Pinpoint the cell where the given text exists, returning its [x, y] midpoint coordinate. 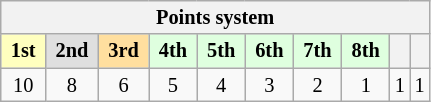
8 [72, 85]
6 [123, 85]
3 [269, 85]
2 [317, 85]
3rd [123, 51]
1st [24, 51]
2nd [72, 51]
10 [24, 85]
6th [269, 51]
4 [221, 85]
4th [173, 51]
7th [317, 51]
Points system [216, 17]
5th [221, 51]
8th [366, 51]
5 [173, 85]
